Locate the cell with the specified text and output its [x, y] center coordinate. 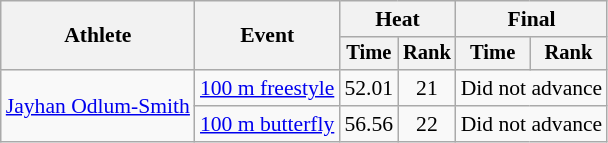
56.56 [368, 124]
52.01 [368, 88]
22 [427, 124]
Jayhan Odlum-Smith [98, 106]
Final [532, 19]
Event [267, 36]
100 m freestyle [267, 88]
Heat [397, 19]
21 [427, 88]
Athlete [98, 36]
100 m butterfly [267, 124]
